Return the [X, Y] coordinate for the center point of the cell that contains the specified text.  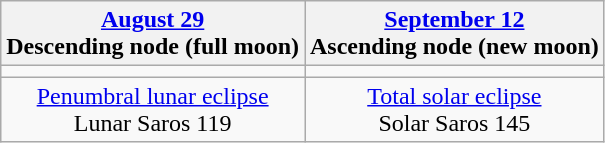
August 29Descending node (full moon) [153, 34]
Penumbral lunar eclipseLunar Saros 119 [153, 110]
Total solar eclipseSolar Saros 145 [454, 110]
September 12Ascending node (new moon) [454, 34]
